Detect which cell encompasses the target text, then output its [X, Y] center coordinate. 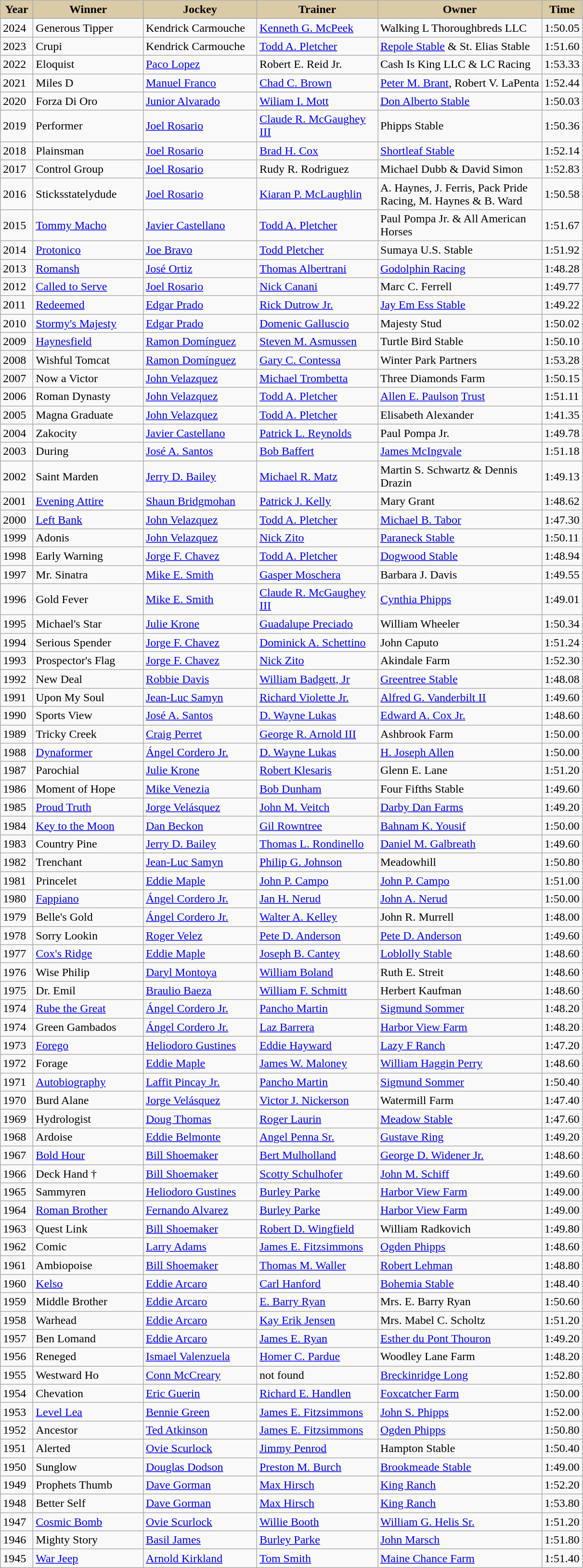
1:48.80 [562, 1265]
Craig Perret [200, 734]
Ted Atkinson [200, 1430]
Laffit Pincay Jr. [200, 1082]
During [89, 451]
John Caputo [459, 643]
Meadow Stable [459, 1118]
Sports View [89, 716]
1992 [17, 679]
George R. Arnold III [317, 734]
2010 [17, 323]
2020 [17, 101]
Wise Philip [89, 972]
Akindale Farm [459, 661]
George D. Widener Jr. [459, 1155]
Basil James [200, 1540]
Plainsman [89, 151]
Comic [89, 1247]
John A. Nerud [459, 899]
Walter A. Kelley [317, 917]
Paul Pompa Jr. & All American Horses [459, 225]
Allen E. Paulson Trust [459, 397]
Wiliam I. Mott [317, 101]
Level Lea [89, 1412]
1985 [17, 807]
Michael Dubb & David Simon [459, 169]
Arnold Kirkland [200, 1558]
Prospector's Flag [89, 661]
1959 [17, 1302]
Robert Klesaris [317, 771]
Burd Alane [89, 1100]
Thomas Albertrani [317, 268]
Ashbrook Farm [459, 734]
1986 [17, 789]
Redeemed [89, 305]
Dynaformer [89, 752]
William Wheeler [459, 624]
1:52.44 [562, 83]
Foxcatcher Farm [459, 1393]
2004 [17, 433]
1956 [17, 1357]
Control Group [89, 169]
Protonico [89, 250]
Bennie Green [200, 1412]
Mr. Sinatra [89, 574]
Better Self [89, 1504]
Westward Ho [89, 1375]
Mary Grant [459, 501]
1:51.18 [562, 451]
Princelet [89, 880]
Belle's Gold [89, 917]
1:48.40 [562, 1284]
Kenneth G. McPeek [317, 28]
Year [17, 10]
Ben Lomand [89, 1338]
Mrs. Mabel C. Scholtz [459, 1320]
1949 [17, 1485]
1:52.83 [562, 169]
Early Warning [89, 556]
Patrick L. Reynolds [317, 433]
1:49.13 [562, 476]
1:51.11 [562, 397]
Gary C. Contessa [317, 360]
Victor J. Nickerson [317, 1100]
1:41.35 [562, 415]
Four Fifths Stable [459, 789]
James E. Ryan [317, 1338]
Forego [89, 1045]
Saint Marden [89, 476]
Hampton Stable [459, 1448]
Scotty Schulhofer [317, 1174]
Marc C. Ferrell [459, 287]
Kiaran P. McLaughlin [317, 193]
Gasper Moschera [317, 574]
1967 [17, 1155]
Key to the Moon [89, 825]
Joe Bravo [200, 250]
1975 [17, 990]
1:52.14 [562, 151]
1997 [17, 574]
1:48.28 [562, 268]
1955 [17, 1375]
Kay Erik Jensen [317, 1320]
William Boland [317, 972]
1973 [17, 1045]
Loblolly Stable [459, 954]
Called to Serve [89, 287]
1990 [17, 716]
1991 [17, 697]
1979 [17, 917]
1987 [17, 771]
1:51.60 [562, 46]
1968 [17, 1137]
2012 [17, 287]
John S. Phipps [459, 1412]
Gold Fever [89, 600]
William G. Helis Sr. [459, 1522]
Prophets Thumb [89, 1485]
Conn McCreary [200, 1375]
1:51.24 [562, 643]
1962 [17, 1247]
José Ortiz [200, 268]
William Radkovich [459, 1229]
1:49.77 [562, 287]
Douglas Dodson [200, 1466]
Preston M. Burch [317, 1466]
Martin S. Schwartz & Dennis Drazin [459, 476]
1:47.40 [562, 1100]
2000 [17, 519]
Patrick J. Kelly [317, 501]
1989 [17, 734]
1:50.11 [562, 538]
1982 [17, 862]
2013 [17, 268]
1:49.01 [562, 600]
Nick Canani [317, 287]
2022 [17, 64]
Ismael Valenzuela [200, 1357]
1:48.00 [562, 917]
Philip G. Johnson [317, 862]
not found [317, 1375]
Steven M. Asmussen [317, 342]
Shortleaf Stable [459, 151]
Carl Hanford [317, 1284]
Michael R. Matz [317, 476]
1:47.20 [562, 1045]
Cynthia Phipps [459, 600]
Autobiography [89, 1082]
Fernando Alvarez [200, 1210]
Roman Dynasty [89, 397]
Daryl Montoya [200, 972]
Alerted [89, 1448]
Brad H. Cox [317, 151]
Reneged [89, 1357]
1970 [17, 1100]
2023 [17, 46]
1:53.33 [562, 64]
Adonis [89, 538]
Watermill Farm [459, 1100]
Tom Smith [317, 1558]
Wishful Tomcat [89, 360]
Joseph B. Cantey [317, 954]
Eric Guerin [200, 1393]
Paul Pompa Jr. [459, 433]
Walking L Thoroughbreds LLC [459, 28]
Romansh [89, 268]
1976 [17, 972]
Don Alberto Stable [459, 101]
Ruth E. Streit [459, 972]
1965 [17, 1192]
Robert E. Reid Jr. [317, 64]
New Deal [89, 679]
1999 [17, 538]
Larry Adams [200, 1247]
Michael B. Tabor [459, 519]
Junior Alvarado [200, 101]
Braulio Baeza [200, 990]
Paco Lopez [200, 64]
Owner [459, 10]
Cox's Ridge [89, 954]
2005 [17, 415]
Country Pine [89, 844]
Bohemia Stable [459, 1284]
2018 [17, 151]
Left Bank [89, 519]
Todd Pletcher [317, 250]
Herbert Kaufman [459, 990]
Thomas L. Rondinello [317, 844]
Richard Violette Jr. [317, 697]
Darby Dan Farms [459, 807]
1:49.55 [562, 574]
1:49.80 [562, 1229]
2002 [17, 476]
Winter Park Partners [459, 360]
Angel Penna Sr. [317, 1137]
Zakocity [89, 433]
1964 [17, 1210]
1:50.02 [562, 323]
Manuel Franco [200, 83]
2016 [17, 193]
1947 [17, 1522]
Robert D. Wingfield [317, 1229]
1952 [17, 1430]
Deck Hand † [89, 1174]
Sorry Lookin [89, 936]
Greentree Stable [459, 679]
Michael's Star [89, 624]
Mike Venezia [200, 789]
1972 [17, 1064]
Thomas M. Waller [317, 1265]
Quest Link [89, 1229]
John R. Murrell [459, 917]
Haynesfield [89, 342]
Warhead [89, 1320]
William Haggin Perry [459, 1064]
1:52.80 [562, 1375]
Rube the Great [89, 1009]
Glenn E. Lane [459, 771]
1998 [17, 556]
Lazy F Ranch [459, 1045]
Kelso [89, 1284]
Dominick A. Schettino [317, 643]
Fappiano [89, 899]
E. Barry Ryan [317, 1302]
Cosmic Bomb [89, 1522]
Roger Laurin [317, 1118]
Hydrologist [89, 1118]
1963 [17, 1229]
Domenic Galluscio [317, 323]
Parochial [89, 771]
1:48.94 [562, 556]
1971 [17, 1082]
William F. Schmitt [317, 990]
Sticksstatelydude [89, 193]
Brookmeade Stable [459, 1466]
Homer C. Pardue [317, 1357]
2011 [17, 305]
Turtle Bird Stable [459, 342]
1:50.58 [562, 193]
1996 [17, 600]
1953 [17, 1412]
Mrs. E. Barry Ryan [459, 1302]
Dr. Emil [89, 990]
Jockey [200, 10]
2006 [17, 397]
Bold Hour [89, 1155]
1948 [17, 1504]
Upon My Soul [89, 697]
Paraneck Stable [459, 538]
2003 [17, 451]
1:50.60 [562, 1302]
1945 [17, 1558]
Serious Spender [89, 643]
John M. Veitch [317, 807]
1:53.28 [562, 360]
Magna Graduate [89, 415]
Richard E. Handlen [317, 1393]
Bob Dunham [317, 789]
1:47.30 [562, 519]
1994 [17, 643]
1988 [17, 752]
Now a Victor [89, 378]
1:51.92 [562, 250]
Jimmy Penrod [317, 1448]
1:49.78 [562, 433]
Breckinridge Long [459, 1375]
Ardoise [89, 1137]
2017 [17, 169]
Bert Mulholland [317, 1155]
Trainer [317, 10]
John Marsch [459, 1540]
Crupi [89, 46]
Peter M. Brant, Robert V. LaPenta [459, 83]
1966 [17, 1174]
Stormy's Majesty [89, 323]
1980 [17, 899]
1978 [17, 936]
1:52.20 [562, 1485]
2001 [17, 501]
Middle Brother [89, 1302]
Jay Em Ess Stable [459, 305]
1:51.40 [562, 1558]
Chad C. Brown [317, 83]
Roger Velez [200, 936]
Cash Is King LLC & LC Racing [459, 64]
Sammyren [89, 1192]
Daniel M. Galbreath [459, 844]
1:50.10 [562, 342]
Evening Attire [89, 501]
Mighty Story [89, 1540]
Michael Trombetta [317, 378]
Gustave Ring [459, 1137]
Miles D [89, 83]
Elisabeth Alexander [459, 415]
Performer [89, 126]
1:52.00 [562, 1412]
Moment of Hope [89, 789]
1:53.80 [562, 1504]
Dogwood Stable [459, 556]
1:52.30 [562, 661]
1:48.62 [562, 501]
1960 [17, 1284]
Generous Tipper [89, 28]
A. Haynes, J. Ferris, Pack Pride Racing, M. Haynes & B. Ward [459, 193]
Dan Beckon [200, 825]
1957 [17, 1338]
1946 [17, 1540]
1:47.60 [562, 1118]
James McIngvale [459, 451]
1977 [17, 954]
1954 [17, 1393]
Esther du Pont Thouron [459, 1338]
2009 [17, 342]
Eloquist [89, 64]
Time [562, 10]
Edward A. Cox Jr. [459, 716]
2014 [17, 250]
Guadalupe Preciado [317, 624]
War Jeep [89, 1558]
1958 [17, 1320]
Eddie Hayward [317, 1045]
1981 [17, 880]
Robbie Davis [200, 679]
Gil Rowntree [317, 825]
Rudy R. Rodriguez [317, 169]
Bob Baffert [317, 451]
James W. Maloney [317, 1064]
Eddie Belmonte [200, 1137]
Jan H. Nerud [317, 899]
1:51.80 [562, 1540]
Bahnam K. Yousif [459, 825]
1:50.03 [562, 101]
Winner [89, 10]
2008 [17, 360]
Tricky Creek [89, 734]
Rick Dutrow Jr. [317, 305]
Woodley Lane Farm [459, 1357]
1:51.67 [562, 225]
Willie Booth [317, 1522]
1983 [17, 844]
Phipps Stable [459, 126]
Sumaya U.S. Stable [459, 250]
1:49.22 [562, 305]
1:50.15 [562, 378]
Trenchant [89, 862]
2024 [17, 28]
1993 [17, 661]
Laz Barrera [317, 1027]
2007 [17, 378]
Ambiopoise [89, 1265]
Godolphin Racing [459, 268]
Sunglow [89, 1466]
2019 [17, 126]
Maine Chance Farm [459, 1558]
H. Joseph Allen [459, 752]
William Badgett, Jr [317, 679]
1995 [17, 624]
1:50.36 [562, 126]
John M. Schiff [459, 1174]
1950 [17, 1466]
Forza Di Oro [89, 101]
1:50.34 [562, 624]
Tommy Macho [89, 225]
Robert Lehman [459, 1265]
1961 [17, 1265]
1984 [17, 825]
1:48.08 [562, 679]
Ancestor [89, 1430]
Roman Brother [89, 1210]
Green Gambados [89, 1027]
1:51.00 [562, 880]
Doug Thomas [200, 1118]
Shaun Bridgmohan [200, 501]
Forage [89, 1064]
2015 [17, 225]
Three Diamonds Farm [459, 378]
1969 [17, 1118]
Majesty Stud [459, 323]
Proud Truth [89, 807]
2021 [17, 83]
1951 [17, 1448]
Repole Stable & St. Elias Stable [459, 46]
1:50.05 [562, 28]
Barbara J. Davis [459, 574]
Meadowhill [459, 862]
Alfred G. Vanderbilt II [459, 697]
Chevation [89, 1393]
